Capture the cell that displays the provided text and extract its (x, y) central coordinate. 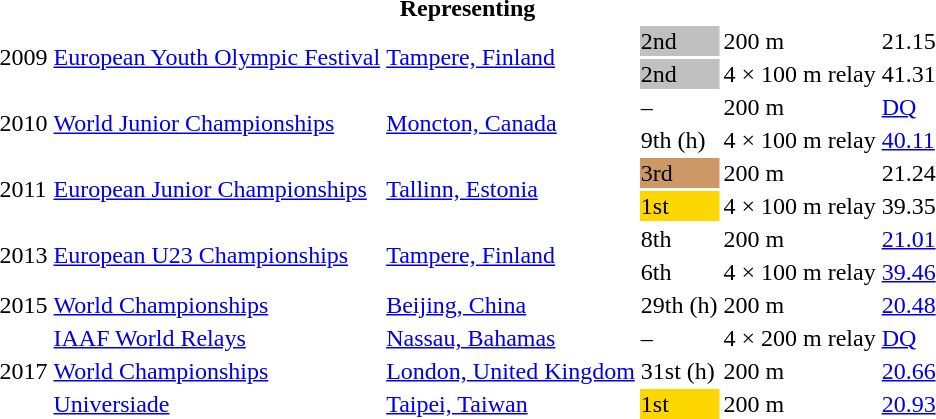
Taipei, Taiwan (511, 404)
European U23 Championships (217, 256)
29th (h) (679, 305)
IAAF World Relays (217, 338)
Universiade (217, 404)
World Junior Championships (217, 124)
4 × 200 m relay (800, 338)
Moncton, Canada (511, 124)
Tallinn, Estonia (511, 190)
6th (679, 272)
31st (h) (679, 371)
3rd (679, 173)
9th (h) (679, 140)
European Junior Championships (217, 190)
Beijing, China (511, 305)
8th (679, 239)
European Youth Olympic Festival (217, 58)
London, United Kingdom (511, 371)
Nassau, Bahamas (511, 338)
